Return (X, Y) of the center of cell containing provided text 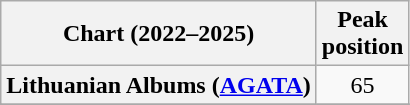
Chart (2022–2025) (159, 34)
Peakposition (362, 34)
65 (362, 85)
Lithuanian Albums (AGATA) (159, 85)
